For the text-containing cell, return its midpoint in (x, y) coordinate format. 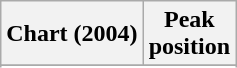
Chart (2004) (72, 34)
Peakposition (189, 34)
